Capture the cell that displays the provided text and extract its (X, Y) central coordinate. 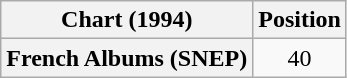
French Albums (SNEP) (127, 58)
Chart (1994) (127, 20)
40 (300, 58)
Position (300, 20)
